Determine the (X, Y) coordinate at the center of the cell enclosing the given text.  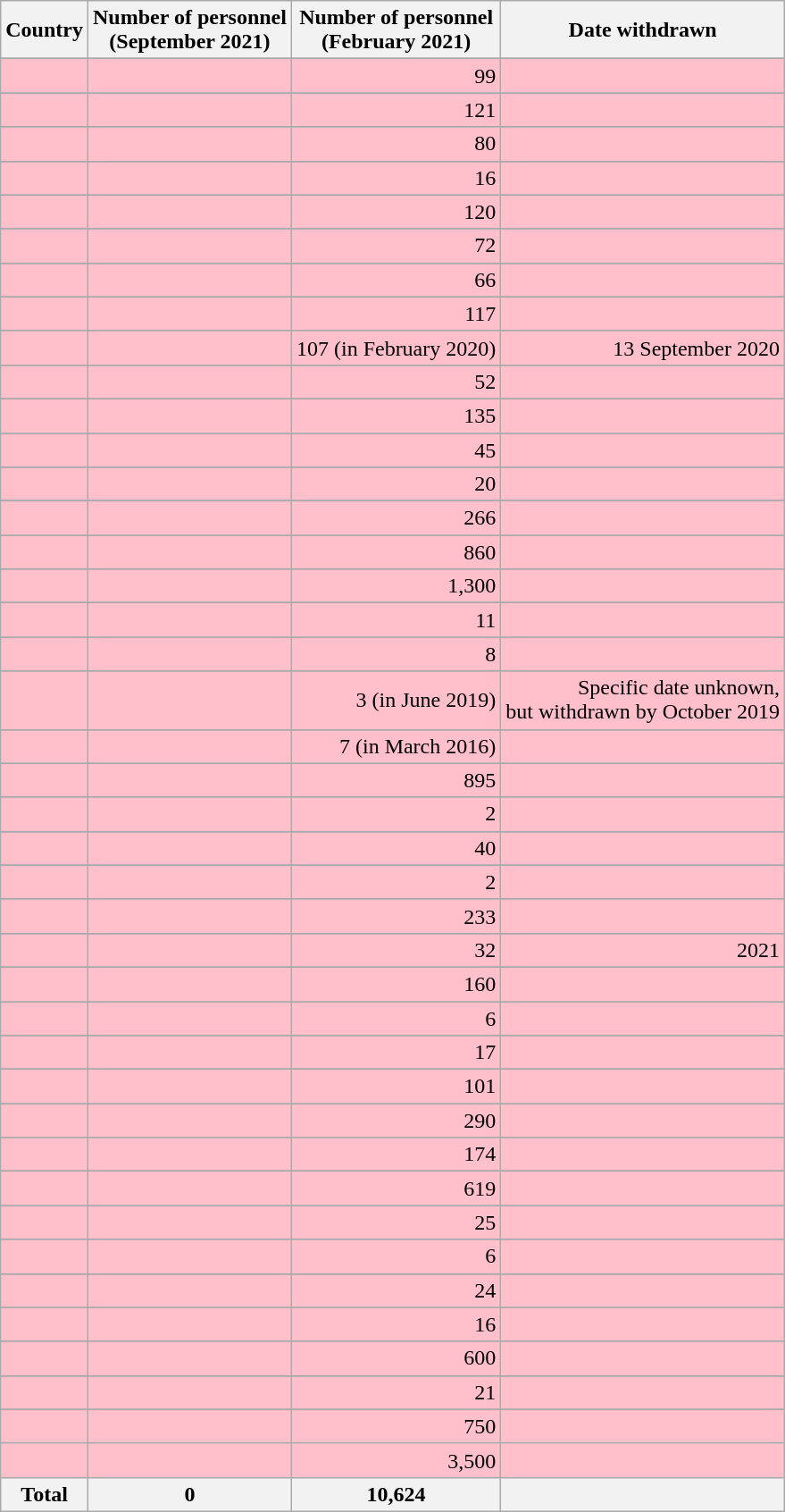
7 (in March 2016) (396, 746)
80 (396, 144)
0 (189, 1494)
72 (396, 246)
21 (396, 1392)
266 (396, 518)
1,300 (396, 586)
10,624 (396, 1494)
160 (396, 984)
107 (in February 2020) (396, 348)
290 (396, 1121)
121 (396, 110)
Total (45, 1494)
66 (396, 280)
135 (396, 416)
860 (396, 552)
120 (396, 212)
24 (396, 1290)
117 (396, 314)
13 September 2020 (643, 348)
2021 (643, 950)
11 (396, 620)
99 (396, 76)
Specific date unknown,but withdrawn by October 2019 (643, 701)
600 (396, 1358)
40 (396, 848)
3,500 (396, 1460)
Country (45, 30)
32 (396, 950)
Number of personnel(February 2021) (396, 30)
25 (396, 1222)
3 (in June 2019) (396, 701)
174 (396, 1155)
895 (396, 780)
619 (396, 1189)
20 (396, 484)
101 (396, 1087)
8 (396, 654)
45 (396, 449)
750 (396, 1426)
Date withdrawn (643, 30)
233 (396, 916)
52 (396, 382)
Number of personnel(September 2021) (189, 30)
17 (396, 1053)
